Determine the [x, y] coordinate at the center of the cell enclosing the given text.  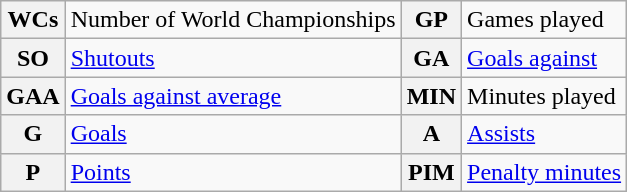
GA [431, 58]
GP [431, 20]
Penalty minutes [544, 172]
A [431, 134]
P [33, 172]
G [33, 134]
Assists [544, 134]
Goals against average [233, 96]
WCs [33, 20]
Goals against [544, 58]
GAA [33, 96]
SO [33, 58]
Games played [544, 20]
Minutes played [544, 96]
Number of World Championships [233, 20]
PIM [431, 172]
Points [233, 172]
MIN [431, 96]
Shutouts [233, 58]
Goals [233, 134]
